Scan for the cell matching the given text and deliver its (x, y) coordinate at center. 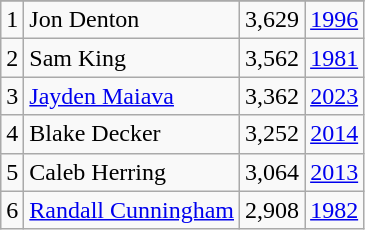
1996 (334, 20)
2023 (334, 96)
4 (12, 134)
Randall Cunningham (132, 210)
3,252 (272, 134)
Blake Decker (132, 134)
1981 (334, 58)
1982 (334, 210)
3,562 (272, 58)
2,908 (272, 210)
5 (12, 172)
2 (12, 58)
3,362 (272, 96)
Sam King (132, 58)
Caleb Herring (132, 172)
Jayden Maiava (132, 96)
2013 (334, 172)
3,629 (272, 20)
6 (12, 210)
2014 (334, 134)
1 (12, 20)
3,064 (272, 172)
3 (12, 96)
Jon Denton (132, 20)
